Output the (x, y) coordinate of the center of the cell containing the given text.  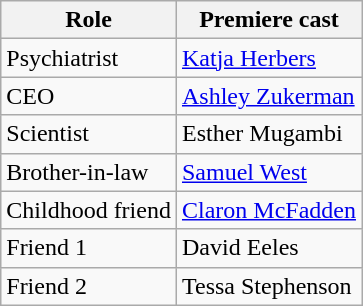
Childhood friend (89, 210)
Esther Mugambi (268, 134)
Friend 2 (89, 286)
Brother-in-law (89, 172)
David Eeles (268, 248)
Psychiatrist (89, 58)
Friend 1 (89, 248)
Samuel West (268, 172)
Claron McFadden (268, 210)
Premiere cast (268, 20)
Katja Herbers (268, 58)
Scientist (89, 134)
Role (89, 20)
CEO (89, 96)
Ashley Zukerman (268, 96)
Tessa Stephenson (268, 286)
